For the text-containing cell, return its midpoint in [x, y] coordinate format. 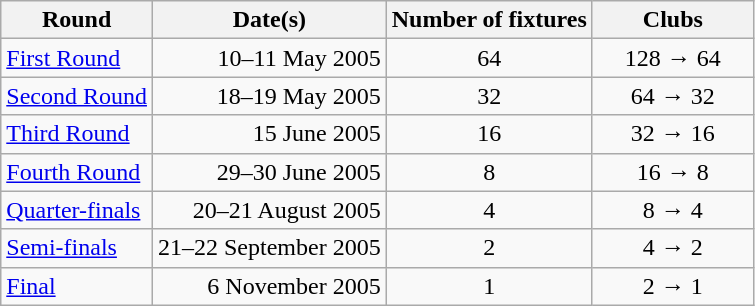
20–21 August 2005 [269, 210]
First Round [77, 58]
Quarter-finals [77, 210]
64 [489, 58]
Date(s) [269, 20]
16 → 8 [672, 172]
1 [489, 286]
Fourth Round [77, 172]
29–30 June 2005 [269, 172]
2 [489, 248]
128 → 64 [672, 58]
Semi-finals [77, 248]
16 [489, 134]
Number of fixtures [489, 20]
Third Round [77, 134]
Clubs [672, 20]
2 → 1 [672, 286]
Final [77, 286]
6 November 2005 [269, 286]
32 [489, 96]
21–22 September 2005 [269, 248]
8 [489, 172]
Second Round [77, 96]
4 → 2 [672, 248]
8 → 4 [672, 210]
10–11 May 2005 [269, 58]
15 June 2005 [269, 134]
64 → 32 [672, 96]
18–19 May 2005 [269, 96]
4 [489, 210]
32 → 16 [672, 134]
Round [77, 20]
